Capture the cell that displays the provided text and extract its [X, Y] central coordinate. 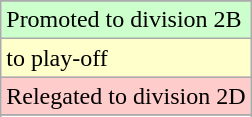
Promoted to division 2B [126, 20]
to play-off [126, 58]
Relegated to division 2D [126, 96]
